Detect which cell encompasses the target text, then output its (x, y) center coordinate. 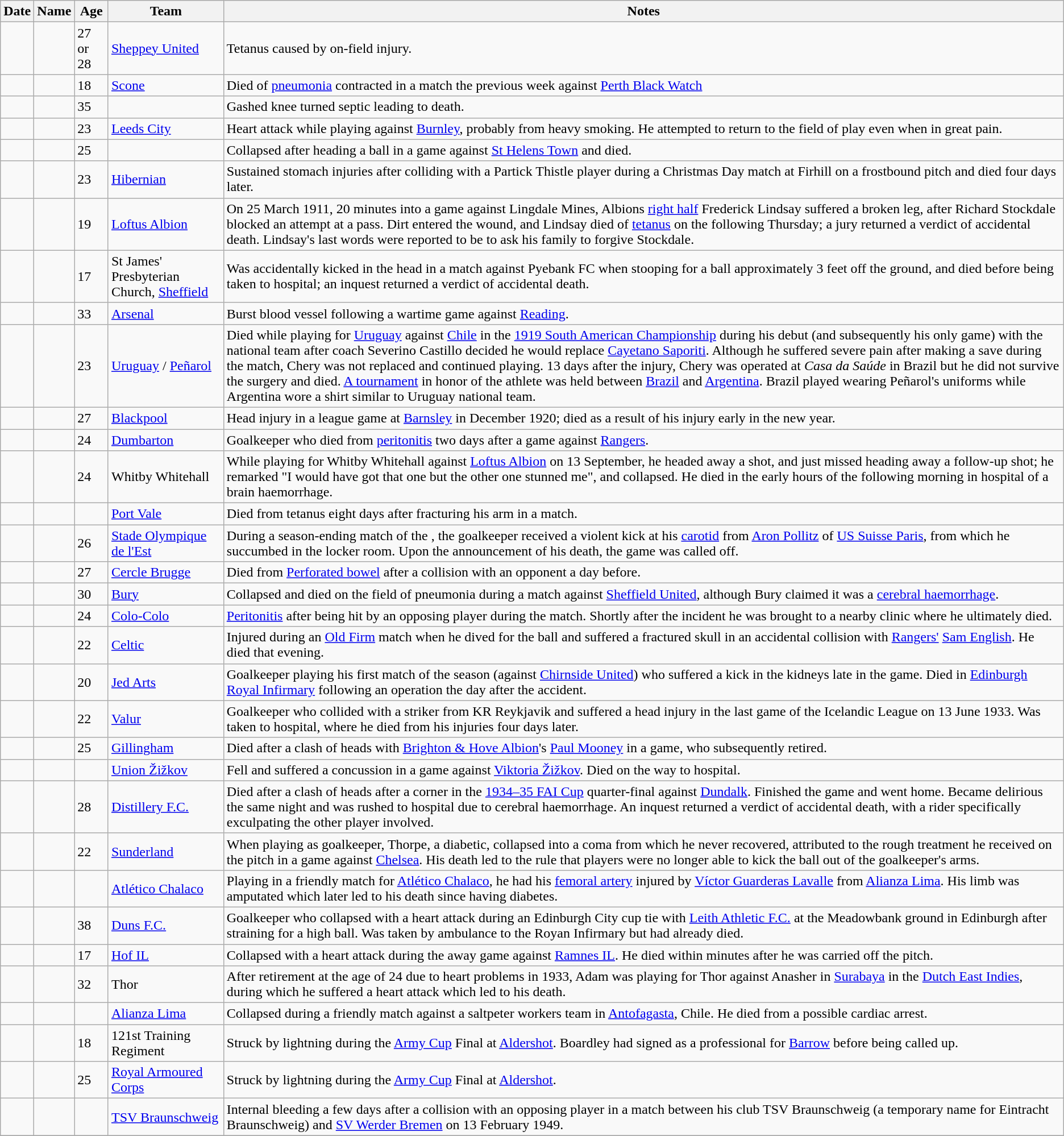
Jed Arts (166, 682)
Collapsed during a friendly match against a saltpeter workers team in Antofagasta, Chile. He died from a possible cardiac arrest. (643, 1014)
Hibernian (166, 180)
Distillery F.C. (166, 807)
Whitby Whitehall (166, 477)
St James' Presbyterian Church, Sheffield (166, 276)
Died from tetanus eight days after fracturing his arm in a match. (643, 514)
30 (92, 594)
Arsenal (166, 313)
Dumbarton (166, 440)
Union Žižkov (166, 770)
Blackpool (166, 418)
Celtic (166, 645)
Sheppey United (166, 48)
Scone (166, 85)
35 (92, 107)
Collapsed and died on the field of pneumonia during a match against Sheffield United, although Bury claimed it was a cerebral haemorrhage. (643, 594)
Port Vale (166, 514)
Royal Armoured Corps (166, 1080)
32 (92, 985)
Stade Olympique de l'Est (166, 544)
Died after a clash of heads with Brighton & Hove Albion's Paul Mooney in a game, who subsequently retired. (643, 748)
Tetanus caused by on-field injury. (643, 48)
38 (92, 926)
Collapsed after heading a ball in a game against St Helens Town and died. (643, 150)
Team (166, 11)
121st Training Regiment (166, 1043)
Leeds City (166, 128)
26 (92, 544)
Sunderland (166, 852)
Notes (643, 11)
Burst blood vessel following a wartime game against Reading. (643, 313)
Gashed knee turned septic leading to death. (643, 107)
19 (92, 224)
TSV Braunschweig (166, 1117)
Head injury in a league game at Barnsley in December 1920; died as a result of his injury early in the new year. (643, 418)
Gillingham (166, 748)
Thor (166, 985)
Cercle Brugge (166, 573)
Fell and suffered a concussion in a game against Viktoria Žižkov. Died on the way to hospital. (643, 770)
Loftus Albion (166, 224)
27 or 28 (92, 48)
Died of pneumonia contracted in a match the previous week against Perth Black Watch (643, 85)
Age (92, 11)
Goalkeeper who died from peritonitis two days after a game against Rangers. (643, 440)
Atlético Chalaco (166, 888)
Struck by lightning during the Army Cup Final at Aldershot. (643, 1080)
Date (17, 11)
Uruguay / Peñarol (166, 366)
Hof IL (166, 955)
Died from Perforated bowel after a collision with an opponent a day before. (643, 573)
Collapsed with a heart attack during the away game against Ramnes IL. He died within minutes after he was carried off the pitch. (643, 955)
Heart attack while playing against Burnley, probably from heavy smoking. He attempted to return to the field of play even when in great pain. (643, 128)
Struck by lightning during the Army Cup Final at Aldershot. Boardley had signed as a professional for Barrow before being called up. (643, 1043)
33 (92, 313)
Name (55, 11)
Bury (166, 594)
Duns F.C. (166, 926)
28 (92, 807)
20 (92, 682)
Valur (166, 719)
Alianza Lima (166, 1014)
Colo-Colo (166, 616)
